Provide the [x, y] coordinate of the cell's center where the given text is located.  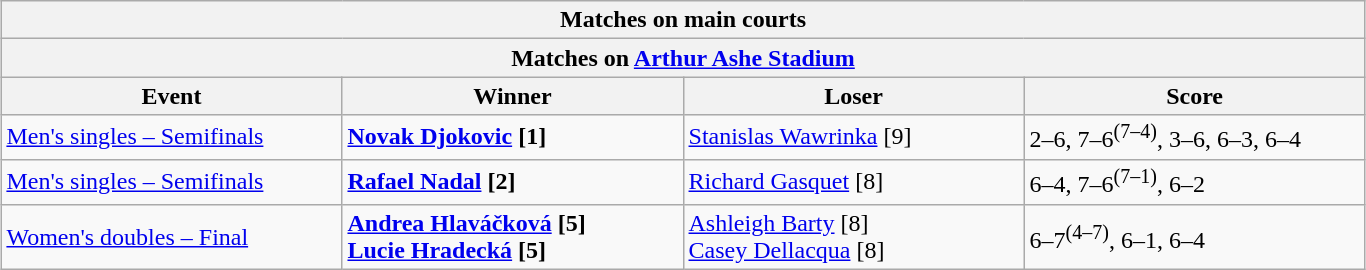
Winner [512, 96]
Matches on Arthur Ashe Stadium [683, 58]
Richard Gasquet [8] [854, 182]
Novak Djokovic [1] [512, 138]
Andrea Hlaváčková [5] Lucie Hradecká [5] [512, 236]
Loser [854, 96]
6–4, 7–6(7–1), 6–2 [1194, 182]
Matches on main courts [683, 20]
Score [1194, 96]
Women's doubles – Final [172, 236]
Event [172, 96]
Ashleigh Barty [8] Casey Dellacqua [8] [854, 236]
Stanislas Wawrinka [9] [854, 138]
2–6, 7–6(7–4), 3–6, 6–3, 6–4 [1194, 138]
Rafael Nadal [2] [512, 182]
6–7(4–7), 6–1, 6–4 [1194, 236]
